Detect which cell encompasses the target text, then output its (X, Y) center coordinate. 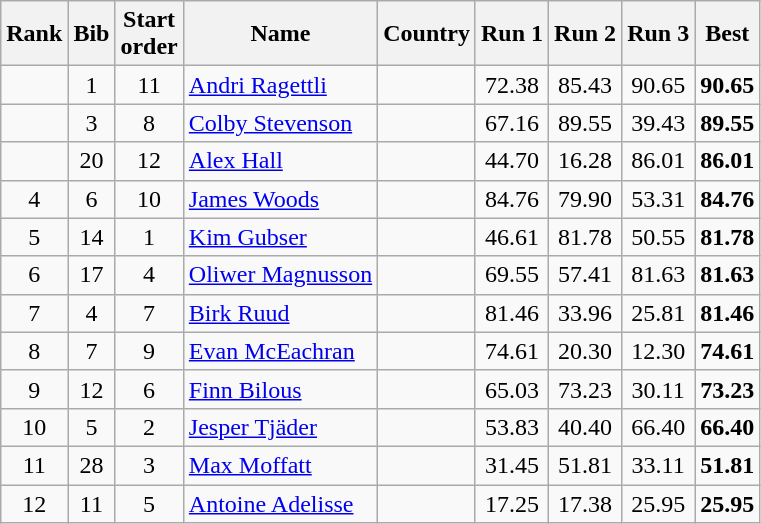
17.25 (512, 503)
30.11 (658, 389)
Evan McEachran (280, 351)
16.28 (586, 161)
Name (280, 34)
20 (92, 161)
2 (149, 427)
85.43 (586, 85)
Best (728, 34)
65.03 (512, 389)
50.55 (658, 237)
79.90 (586, 199)
Finn Bilous (280, 389)
Oliwer Magnusson (280, 275)
Kim Gubser (280, 237)
53.83 (512, 427)
12.30 (658, 351)
Andri Ragettli (280, 85)
Max Moffatt (280, 465)
Country (427, 34)
40.40 (586, 427)
14 (92, 237)
Run 1 (512, 34)
Bib (92, 34)
33.11 (658, 465)
17 (92, 275)
28 (92, 465)
25.81 (658, 313)
53.31 (658, 199)
39.43 (658, 123)
Run 2 (586, 34)
Birk Ruud (280, 313)
72.38 (512, 85)
69.55 (512, 275)
James Woods (280, 199)
44.70 (512, 161)
46.61 (512, 237)
Rank (34, 34)
33.96 (586, 313)
20.30 (586, 351)
Antoine Adelisse (280, 503)
67.16 (512, 123)
17.38 (586, 503)
Run 3 (658, 34)
Startorder (149, 34)
Jesper Tjäder (280, 427)
Alex Hall (280, 161)
57.41 (586, 275)
Colby Stevenson (280, 123)
31.45 (512, 465)
